Find where the given text appears and provide that cell's center as (X, Y) coordinate. 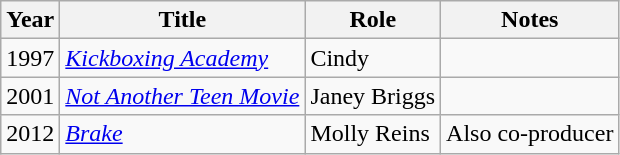
2001 (30, 96)
Brake (182, 134)
Title (182, 20)
Role (373, 20)
Kickboxing Academy (182, 58)
Not Another Teen Movie (182, 96)
Janey Briggs (373, 96)
Also co-producer (530, 134)
Molly Reins (373, 134)
Notes (530, 20)
1997 (30, 58)
2012 (30, 134)
Year (30, 20)
Cindy (373, 58)
